From the cell containing the given text, extract its center point as [x, y] coordinate. 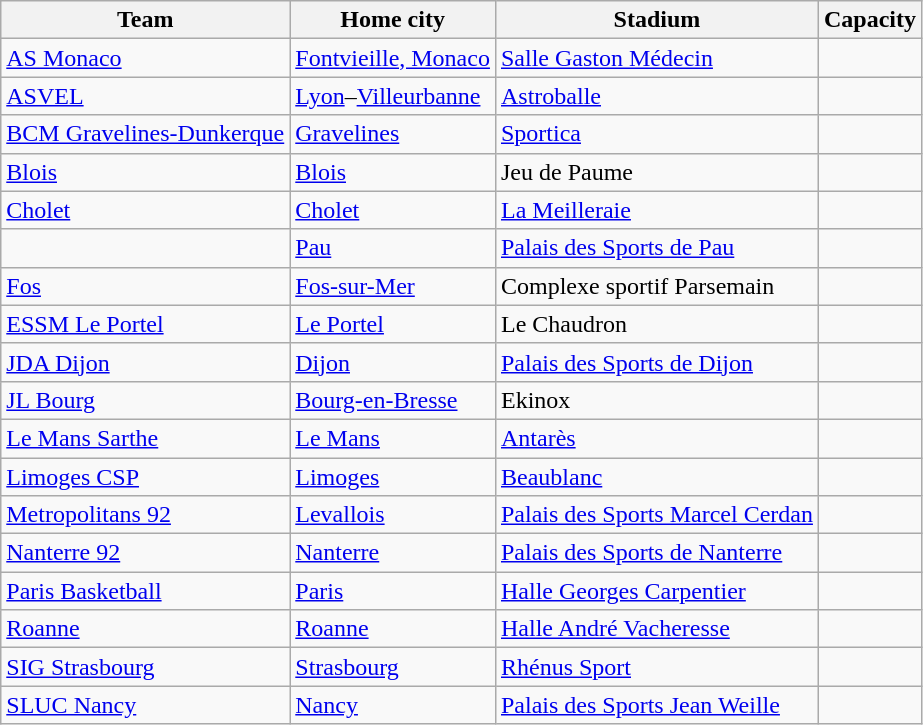
Palais des Sports de Nanterre [656, 553]
Metropolitans 92 [146, 515]
Strasbourg [393, 667]
ASVEL [146, 96]
Palais des Sports de Pau [656, 248]
JDA Dijon [146, 362]
Paris [393, 591]
Home city [393, 20]
Team [146, 20]
Stadium [656, 20]
Fos [146, 286]
Palais des Sports Jean Weille [656, 705]
Halle André Vacheresse [656, 629]
Lyon–Villeurbanne [393, 96]
SIG Strasbourg [146, 667]
Le Chaudron [656, 324]
Le Mans Sarthe [146, 438]
Nanterre [393, 553]
Palais des Sports de Dijon [656, 362]
Astroballe [656, 96]
Le Portel [393, 324]
Le Mans [393, 438]
Complexe sportif Parsemain [656, 286]
Dijon [393, 362]
Limoges CSP [146, 477]
Beaublanc [656, 477]
Jeu de Paume [656, 172]
Bourg-en-Bresse [393, 400]
Limoges [393, 477]
Paris Basketball [146, 591]
Halle Georges Carpentier [656, 591]
Ekinox [656, 400]
SLUC Nancy [146, 705]
Rhénus Sport [656, 667]
Fos-sur-Mer [393, 286]
Antarès [656, 438]
BCM Gravelines-Dunkerque [146, 134]
La Meilleraie [656, 210]
ESSM Le Portel [146, 324]
Nanterre 92 [146, 553]
Sportica [656, 134]
Nancy [393, 705]
JL Bourg [146, 400]
AS Monaco [146, 58]
Palais des Sports Marcel Cerdan [656, 515]
Fontvieille, Monaco [393, 58]
Salle Gaston Médecin [656, 58]
Levallois [393, 515]
Capacity [870, 20]
Pau [393, 248]
Gravelines [393, 134]
